Pinpoint the cell where the given text exists, returning its [X, Y] midpoint coordinate. 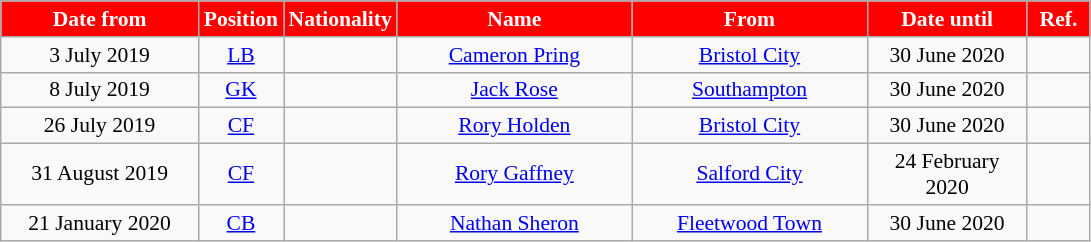
Cameron Pring [514, 55]
CB [240, 223]
Salford City [750, 174]
Nationality [340, 19]
Rory Holden [514, 126]
Fleetwood Town [750, 223]
3 July 2019 [100, 55]
LB [240, 55]
GK [240, 90]
26 July 2019 [100, 126]
24 February 2020 [947, 174]
Ref. [1058, 19]
From [750, 19]
Position [240, 19]
Date until [947, 19]
21 January 2020 [100, 223]
Jack Rose [514, 90]
31 August 2019 [100, 174]
Rory Gaffney [514, 174]
Name [514, 19]
Southampton [750, 90]
8 July 2019 [100, 90]
Nathan Sheron [514, 223]
Date from [100, 19]
